Locate the cell with the specified text and output its (x, y) center coordinate. 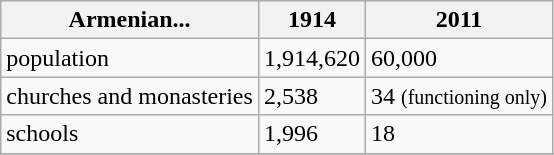
18 (458, 134)
2011 (458, 20)
60,000 (458, 58)
1,996 (312, 134)
1914 (312, 20)
34 (functioning only) (458, 96)
2,538 (312, 96)
Armenian... (130, 20)
churches and monasteries (130, 96)
1,914,620 (312, 58)
schools (130, 134)
population (130, 58)
